Pinpoint the cell where the given text exists, returning its (X, Y) midpoint coordinate. 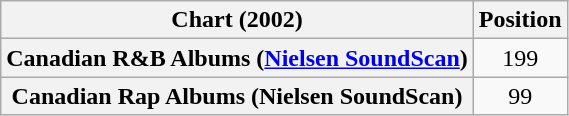
99 (520, 96)
Chart (2002) (238, 20)
Canadian Rap Albums (Nielsen SoundScan) (238, 96)
199 (520, 58)
Canadian R&B Albums (Nielsen SoundScan) (238, 58)
Position (520, 20)
